Provide the (X, Y) coordinate of the cell's center where the given text is located.  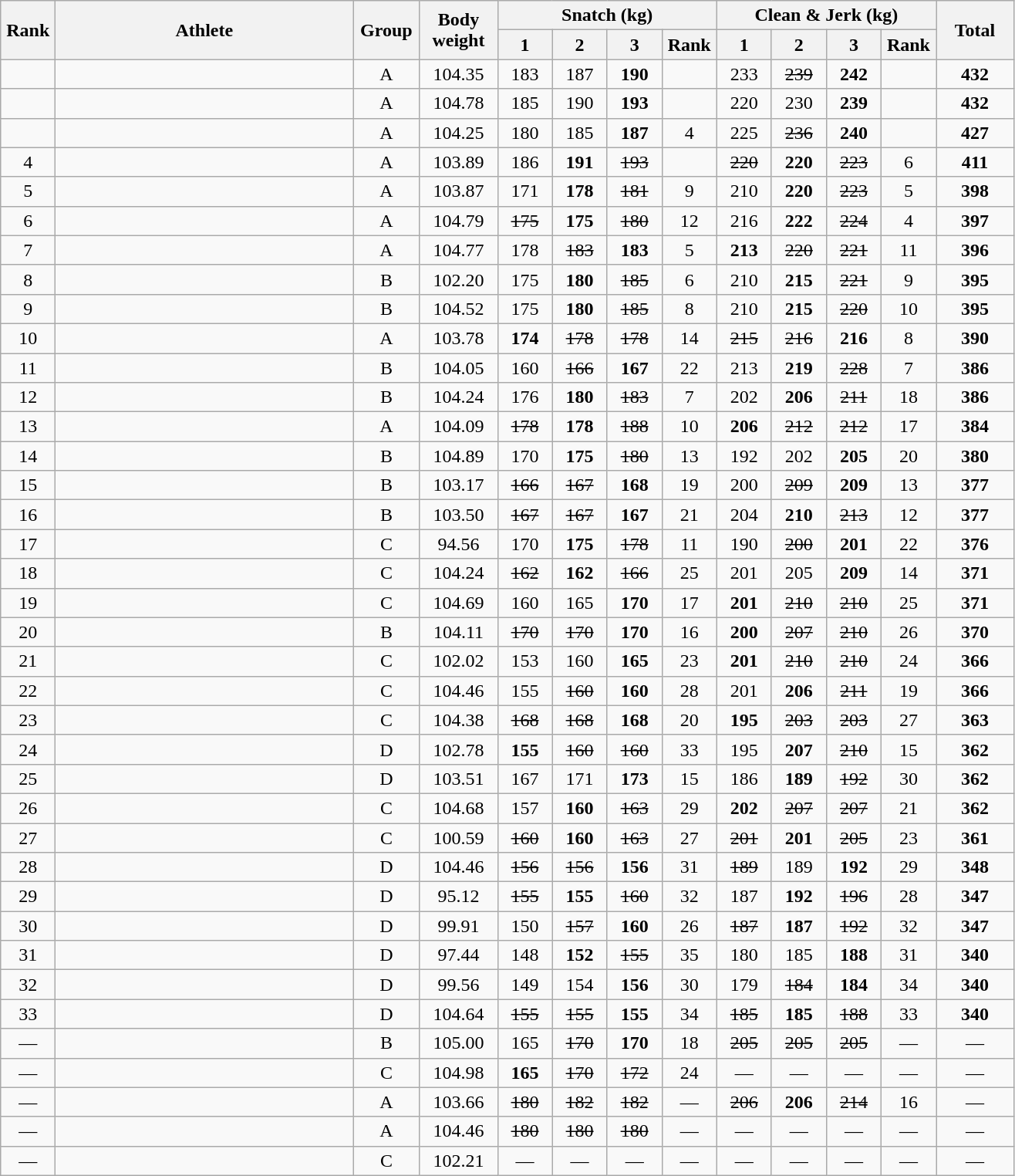
370 (975, 632)
94.56 (458, 544)
Total (975, 30)
363 (975, 720)
348 (975, 867)
104.05 (458, 368)
150 (524, 926)
149 (524, 985)
100.59 (458, 837)
191 (580, 162)
104.89 (458, 456)
104.69 (458, 603)
148 (524, 955)
179 (744, 985)
154 (580, 985)
152 (580, 955)
103.17 (458, 485)
104.52 (458, 309)
104.64 (458, 1014)
104.68 (458, 808)
214 (853, 1102)
Group (386, 30)
236 (799, 133)
228 (853, 368)
390 (975, 338)
380 (975, 456)
181 (634, 191)
361 (975, 837)
104.11 (458, 632)
103.78 (458, 338)
105.00 (458, 1043)
104.79 (458, 221)
103.51 (458, 779)
95.12 (458, 897)
97.44 (458, 955)
153 (524, 661)
102.20 (458, 279)
102.02 (458, 661)
224 (853, 221)
204 (744, 515)
102.78 (458, 749)
242 (853, 74)
398 (975, 191)
Athlete (204, 30)
Body weight (458, 30)
103.66 (458, 1102)
104.78 (458, 103)
225 (744, 133)
Snatch (kg) (607, 15)
173 (634, 779)
230 (799, 103)
240 (853, 133)
99.91 (458, 926)
427 (975, 133)
397 (975, 221)
233 (744, 74)
376 (975, 544)
Clean & Jerk (kg) (826, 15)
104.09 (458, 427)
103.50 (458, 515)
172 (634, 1073)
219 (799, 368)
196 (853, 897)
104.77 (458, 250)
384 (975, 427)
411 (975, 162)
174 (524, 338)
102.21 (458, 1161)
222 (799, 221)
35 (690, 955)
99.56 (458, 985)
104.25 (458, 133)
104.38 (458, 720)
103.87 (458, 191)
104.98 (458, 1073)
104.35 (458, 74)
396 (975, 250)
103.89 (458, 162)
176 (524, 397)
